Locate the cell with the specified text and output its (x, y) center coordinate. 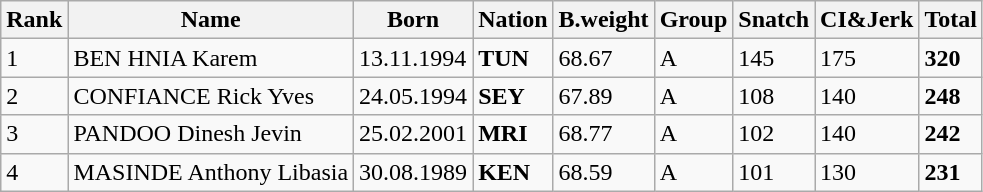
KEN (513, 172)
67.89 (604, 96)
MASINDE Anthony Libasia (211, 172)
68.67 (604, 58)
30.08.1989 (414, 172)
4 (34, 172)
CI&Jerk (867, 20)
PANDOO Dinesh Jevin (211, 134)
Born (414, 20)
CONFIANCE Rick Yves (211, 96)
242 (951, 134)
Total (951, 20)
B.weight (604, 20)
24.05.1994 (414, 96)
145 (774, 58)
Nation (513, 20)
248 (951, 96)
108 (774, 96)
25.02.2001 (414, 134)
TUN (513, 58)
68.77 (604, 134)
Name (211, 20)
68.59 (604, 172)
Snatch (774, 20)
101 (774, 172)
3 (34, 134)
1 (34, 58)
2 (34, 96)
Group (694, 20)
13.11.1994 (414, 58)
231 (951, 172)
320 (951, 58)
SEY (513, 96)
175 (867, 58)
130 (867, 172)
MRI (513, 134)
102 (774, 134)
Rank (34, 20)
BEN HNIA Karem (211, 58)
